Pinpoint the cell where the given text exists, returning its (x, y) midpoint coordinate. 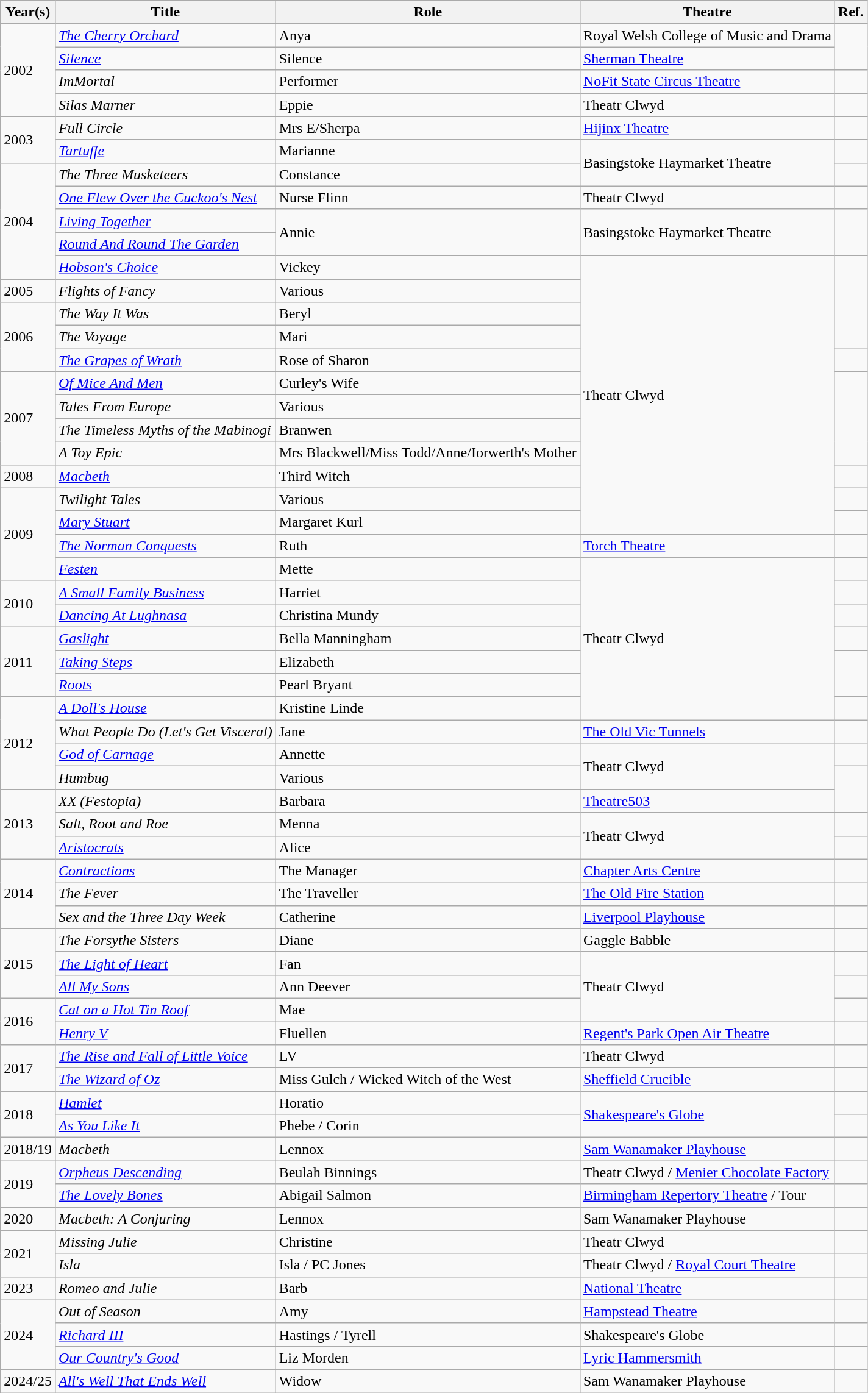
Amy (428, 1311)
Tartuffe (165, 151)
Ruth (428, 546)
Mae (428, 1010)
Out of Season (165, 1311)
Theatr Clwyd / Royal Court Theatre (707, 1265)
2009 (28, 534)
Constance (428, 174)
Performer (428, 82)
2012 (28, 743)
Alice (428, 847)
Henry V (165, 1033)
Mari (428, 337)
Liz Morden (428, 1358)
Aristocrats (165, 847)
Title (165, 12)
Ann Deever (428, 986)
The Rise and Fall of Little Voice (165, 1056)
Our Country's Good (165, 1358)
Gaslight (165, 638)
Taking Steps (165, 661)
2024 (28, 1334)
Marianne (428, 151)
Pearl Bryant (428, 685)
The Fever (165, 894)
Third Witch (428, 476)
Eppie (428, 105)
Horatio (428, 1103)
Mary Stuart (165, 522)
2023 (28, 1288)
What People Do (Let's Get Visceral) (165, 732)
Regent's Park Open Air Theatre (707, 1033)
2020 (28, 1219)
Mette (428, 569)
Theatr Clwyd / Menier Chocolate Factory (707, 1172)
Margaret Kurl (428, 522)
Roots (165, 685)
Beulah Binnings (428, 1172)
Beryl (428, 314)
The Old Vic Tunnels (707, 732)
The Three Musketeers (165, 174)
One Flew Over the Cuckoo's Nest (165, 198)
Diane (428, 940)
Hijinx Theatre (707, 128)
All's Well That Ends Well (165, 1381)
Romeo and Julie (165, 1288)
Kristine Linde (428, 708)
Bella Manningham (428, 638)
The Cherry Orchard (165, 35)
Flights of Fancy (165, 291)
Mrs E/Sherpa (428, 128)
Festen (165, 569)
2008 (28, 476)
Curley's Wife (428, 383)
Jane (428, 732)
Ref. (851, 12)
LV (428, 1056)
Missing Julie (165, 1242)
The Wizard of Oz (165, 1080)
2007 (28, 418)
2018 (28, 1114)
God of Carnage (165, 755)
The Light of Heart (165, 963)
Branwen (428, 430)
2003 (28, 140)
Theatre (707, 12)
Richard III (165, 1334)
Role (428, 12)
A Small Family Business (165, 592)
Fan (428, 963)
Catherine (428, 917)
Torch Theatre (707, 546)
2019 (28, 1184)
Gaggle Babble (707, 940)
The Way It Was (165, 314)
Macbeth: A Conjuring (165, 1219)
2024/25 (28, 1381)
The Old Fire Station (707, 894)
Round And Round The Garden (165, 244)
Year(s) (28, 12)
Mrs Blackwell/Miss Todd/Anne/Iorwerth's Mother (428, 453)
2006 (28, 337)
Cat on a Hot Tin Roof (165, 1010)
Christine (428, 1242)
Rose of Sharon (428, 360)
The Norman Conquests (165, 546)
Orpheus Descending (165, 1172)
Barb (428, 1288)
2021 (28, 1253)
2005 (28, 291)
2018/19 (28, 1149)
Living Together (165, 221)
Sex and the Three Day Week (165, 917)
Fluellen (428, 1033)
Royal Welsh College of Music and Drama (707, 35)
Twilight Tales (165, 499)
2011 (28, 661)
The Timeless Myths of the Mabinogi (165, 430)
2015 (28, 963)
ImMortal (165, 82)
Isla / PC Jones (428, 1265)
Elizabeth (428, 661)
The Voyage (165, 337)
Miss Gulch / Wicked Witch of the West (428, 1080)
Widow (428, 1381)
Humbug (165, 778)
Birmingham Repertory Theatre / Tour (707, 1195)
2014 (28, 894)
2017 (28, 1068)
Lyric Hammersmith (707, 1358)
Hampstead Theatre (707, 1311)
Tales From Europe (165, 407)
Nurse Flinn (428, 198)
Barbara (428, 801)
Contractions (165, 871)
A Toy Epic (165, 453)
Theatre503 (707, 801)
Menna (428, 824)
Hobson's Choice (165, 267)
XX (Festopia) (165, 801)
Sherman Theatre (707, 59)
Vickey (428, 267)
Salt, Root and Roe (165, 824)
As You Like It (165, 1126)
2010 (28, 604)
Harriet (428, 592)
The Forsythe Sisters (165, 940)
The Grapes of Wrath (165, 360)
Full Circle (165, 128)
Dancing At Lughnasa (165, 615)
Hamlet (165, 1103)
NoFit State Circus Theatre (707, 82)
Christina Mundy (428, 615)
Abigail Salmon (428, 1195)
2002 (28, 70)
Phebe / Corin (428, 1126)
2004 (28, 221)
Of Mice And Men (165, 383)
All My Sons (165, 986)
The Manager (428, 871)
The Lovely Bones (165, 1195)
2013 (28, 824)
Sheffield Crucible (707, 1080)
Anya (428, 35)
Isla (165, 1265)
Silas Marner (165, 105)
Liverpool Playhouse (707, 917)
Hastings / Tyrell (428, 1334)
2016 (28, 1021)
National Theatre (707, 1288)
The Traveller (428, 894)
Annie (428, 232)
Chapter Arts Centre (707, 871)
Annette (428, 755)
A Doll's House (165, 708)
